Output the [X, Y] coordinate of the center of the cell containing the given text.  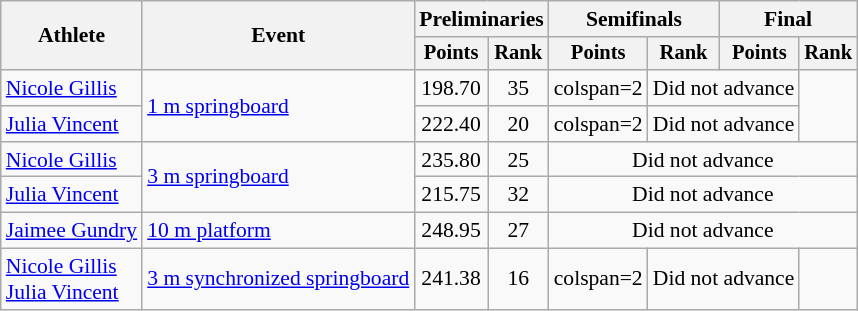
35 [518, 88]
25 [518, 160]
3 m springboard [278, 178]
215.75 [451, 195]
235.80 [451, 160]
20 [518, 124]
Jaimee Gundry [72, 231]
241.38 [451, 280]
Final [788, 19]
198.70 [451, 88]
Preliminaries [481, 19]
248.95 [451, 231]
1 m springboard [278, 106]
Event [278, 36]
27 [518, 231]
3 m synchronized springboard [278, 280]
Athlete [72, 36]
10 m platform [278, 231]
16 [518, 280]
Nicole GillisJulia Vincent [72, 280]
222.40 [451, 124]
Semifinals [634, 19]
32 [518, 195]
